For the text-containing cell, return its midpoint in [X, Y] coordinate format. 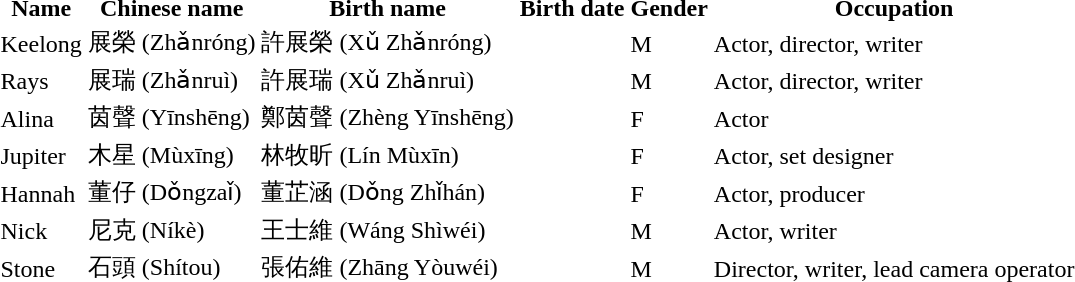
展瑞 (Zhǎnruì) [172, 81]
茵聲 (Yīnshēng) [172, 118]
董仔 (Dǒngzaǐ) [172, 193]
木星 (Mùxīng) [172, 155]
尼克 (Níkè) [172, 231]
董芷涵 (Dǒng Zhǐhán) [388, 193]
許展瑞 (Xǔ Zhǎnruì) [388, 81]
展榮 (Zhǎnróng) [172, 43]
林牧昕 (Lín Mùxīn) [388, 155]
王士維 (Wáng Shìwéi) [388, 231]
鄭茵聲 (Zhèng Yīnshēng) [388, 118]
許展榮 (Xǔ Zhǎnróng) [388, 43]
